Detect which cell encompasses the target text, then output its [X, Y] center coordinate. 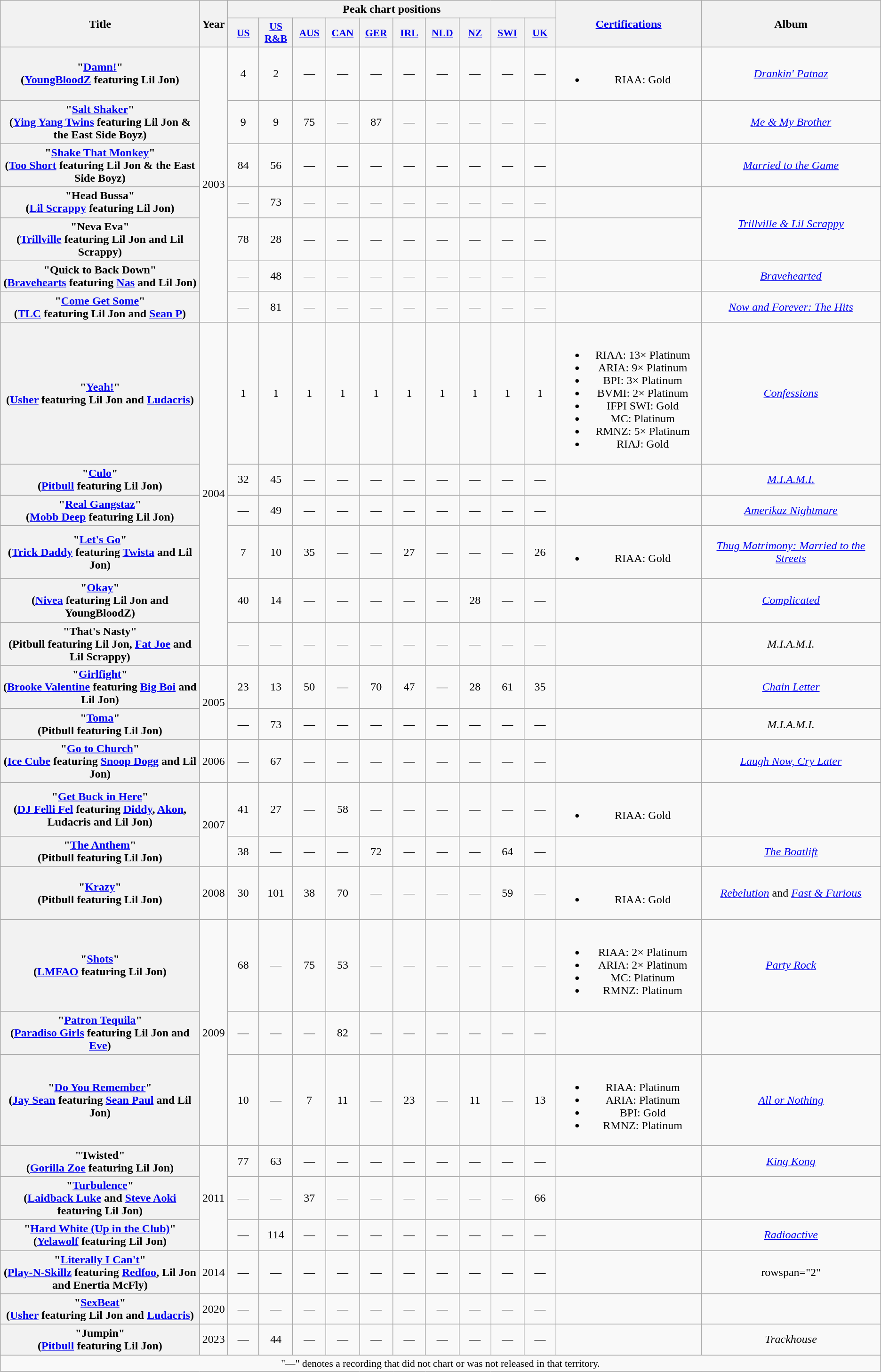
44 [276, 1340]
78 [243, 239]
"Toma" (Pitbull featuring Lil Jon) [100, 724]
Album [791, 24]
RIAA: PlatinumARIA: PlatinumBPI: GoldRMNZ: Platinum [629, 1100]
"The Anthem" (Pitbull featuring Lil Jon) [100, 851]
"Go to Church"(Ice Cube featuring Snoop Dogg and Lil Jon) [100, 761]
2007 [214, 825]
Laugh Now, Cry Later [791, 761]
2004 [214, 493]
87 [376, 122]
"Come Get Some" (TLC featuring Lil Jon and Sean P) [100, 307]
"Krazy"(Pitbull featuring Lil Jon) [100, 893]
"Yeah!"(Usher featuring Lil Jon and Ludacris) [100, 393]
Complicated [791, 601]
2006 [214, 761]
"Head Bussa" (Lil Scrappy featuring Lil Jon) [100, 202]
2005 [214, 702]
RIAA: 2× PlatinumARIA: 2× PlatinumMC: PlatinumRMNZ: Platinum [629, 965]
rowspan="2" [791, 1272]
Rebelution and Fast & Furious [791, 893]
"Let's Go"(Trick Daddy featuring Twista and Lil Jon) [100, 553]
"Real Gangstaz"(Mobb Deep featuring Lil Jon) [100, 510]
63 [276, 1161]
"Okay" (Nivea featuring Lil Jon and YoungBloodZ) [100, 601]
Trackhouse [791, 1340]
"Quick to Back Down" (Bravehearts featuring Nas and Lil Jon) [100, 276]
26 [540, 553]
64 [507, 851]
61 [507, 687]
NZ [475, 33]
AUS [309, 33]
The Boatlift [791, 851]
2008 [214, 893]
Confessions [791, 393]
2020 [214, 1309]
UK [540, 33]
45 [276, 479]
CAN [343, 33]
"Get Buck in Here"(DJ Felli Fel featuring Diddy, Akon, Ludacris and Lil Jon) [100, 810]
2023 [214, 1340]
Amerikaz Nightmare [791, 510]
Year [214, 24]
30 [243, 893]
14 [276, 601]
"Salt Shaker" (Ying Yang Twins featuring Lil Jon & the East Side Boyz) [100, 122]
77 [243, 1161]
40 [243, 601]
58 [343, 810]
"Shots"(LMFAO featuring Lil Jon) [100, 965]
Drankin' Patnaz [791, 73]
"Do You Remember" (Jay Sean featuring Sean Paul and Lil Jon) [100, 1100]
50 [309, 687]
56 [276, 165]
"Patron Tequila" (Paradiso Girls featuring Lil Jon and Eve) [100, 1033]
US [243, 33]
Bravehearted [791, 276]
GER [376, 33]
"Damn!"(YoungBloodZ featuring Lil Jon) [100, 73]
All or Nothing [791, 1100]
Radioactive [791, 1235]
RIAA: 13× PlatinumARIA: 9× PlatinumBPI: 3× PlatinumBVMI: 2× PlatinumIFPI SWI: GoldMC: PlatinumRMNZ: 5× PlatinumRIAJ: Gold [629, 393]
Now and Forever: The Hits [791, 307]
66 [540, 1198]
"SexBeat" (Usher featuring Lil Jon and Ludacris) [100, 1309]
Chain Letter [791, 687]
Certifications [629, 24]
Party Rock [791, 965]
"Culo" (Pitbull featuring Lil Jon) [100, 479]
41 [243, 810]
68 [243, 965]
67 [276, 761]
"—" denotes a recording that did not chart or was not released in that territory. [440, 1364]
"That's Nasty" (Pitbull featuring Lil Jon, Fat Joe and Lil Scrappy) [100, 644]
Me & My Brother [791, 122]
4 [243, 73]
32 [243, 479]
49 [276, 510]
"Twisted"(Gorilla Zoe featuring Lil Jon) [100, 1161]
2 [276, 73]
82 [343, 1033]
Peak chart positions [392, 9]
"Shake That Monkey"(Too Short featuring Lil Jon & the East Side Boyz) [100, 165]
"Girlfight"(Brooke Valentine featuring Big Boi and Lil Jon) [100, 687]
"Hard White (Up in the Club)" (Yelawolf featuring Lil Jon) [100, 1235]
37 [309, 1198]
SWI [507, 33]
2011 [214, 1198]
59 [507, 893]
53 [343, 965]
"Turbulence" (Laidback Luke and Steve Aoki featuring Lil Jon) [100, 1198]
"Neva Eva" (Trillville featuring Lil Jon and Lil Scrappy) [100, 239]
114 [276, 1235]
47 [409, 687]
Title [100, 24]
81 [276, 307]
48 [276, 276]
2009 [214, 1033]
2014 [214, 1272]
"Literally I Can't"(Play-N-Skillz featuring Redfoo, Lil Jon and Enertia McFly) [100, 1272]
Married to the Game [791, 165]
Thug Matrimony: Married to the Streets [791, 553]
IRL [409, 33]
"Jumpin" (Pitbull featuring Lil Jon) [100, 1340]
US R&B [276, 33]
101 [276, 893]
2003 [214, 185]
King Kong [791, 1161]
72 [376, 851]
NLD [442, 33]
84 [243, 165]
Trillville & Lil Scrappy [791, 224]
